Determine the [X, Y] coordinate at the center of the cell enclosing the given text.  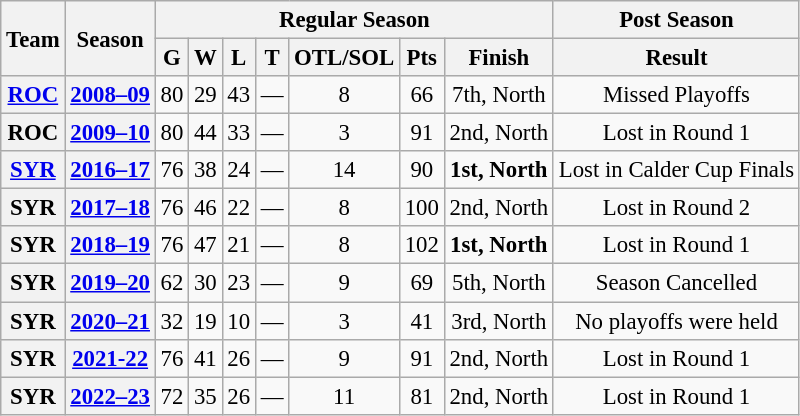
2017–18 [110, 208]
90 [422, 170]
2020–21 [110, 321]
2016–17 [110, 170]
44 [206, 133]
No playoffs were held [676, 321]
38 [206, 170]
21 [238, 245]
7th, North [498, 95]
Season [110, 38]
Regular Season [354, 20]
47 [206, 245]
10 [238, 321]
46 [206, 208]
100 [422, 208]
L [238, 58]
Lost in Round 2 [676, 208]
2009–10 [110, 133]
32 [172, 321]
35 [206, 396]
2019–20 [110, 283]
2022–23 [110, 396]
Pts [422, 58]
22 [238, 208]
Post Season [676, 20]
Missed Playoffs [676, 95]
43 [238, 95]
2018–19 [110, 245]
OTL/SOL [344, 58]
Finish [498, 58]
23 [238, 283]
T [272, 58]
Lost in Calder Cup Finals [676, 170]
72 [172, 396]
69 [422, 283]
81 [422, 396]
14 [344, 170]
62 [172, 283]
2008–09 [110, 95]
19 [206, 321]
102 [422, 245]
24 [238, 170]
5th, North [498, 283]
Result [676, 58]
30 [206, 283]
G [172, 58]
Season Cancelled [676, 283]
2021-22 [110, 358]
Team [33, 38]
W [206, 58]
3rd, North [498, 321]
33 [238, 133]
66 [422, 95]
11 [344, 396]
29 [206, 95]
